Scan for the cell matching the given text and deliver its (X, Y) coordinate at center. 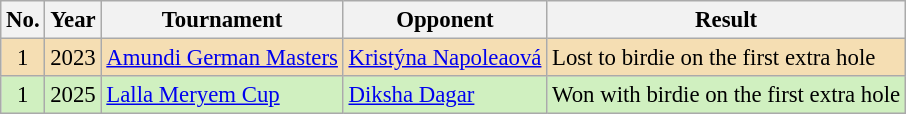
Kristýna Napoleaová (445, 58)
Lost to birdie on the first extra hole (726, 58)
No. (23, 20)
2025 (73, 95)
Amundi German Masters (222, 58)
Tournament (222, 20)
Won with birdie on the first extra hole (726, 95)
Lalla Meryem Cup (222, 95)
Year (73, 20)
Result (726, 20)
Diksha Dagar (445, 95)
2023 (73, 58)
Opponent (445, 20)
